Output the (X, Y) coordinate of the center of the cell containing the given text.  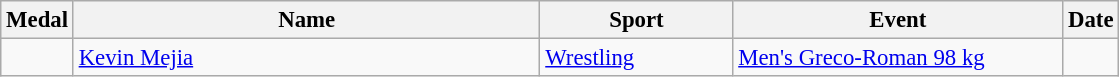
Men's Greco-Roman 98 kg (898, 58)
Medal (38, 20)
Name (306, 20)
Date (1091, 20)
Kevin Mejia (306, 58)
Wrestling (636, 58)
Sport (636, 20)
Event (898, 20)
